Locate the cell with the specified text and output its (x, y) center coordinate. 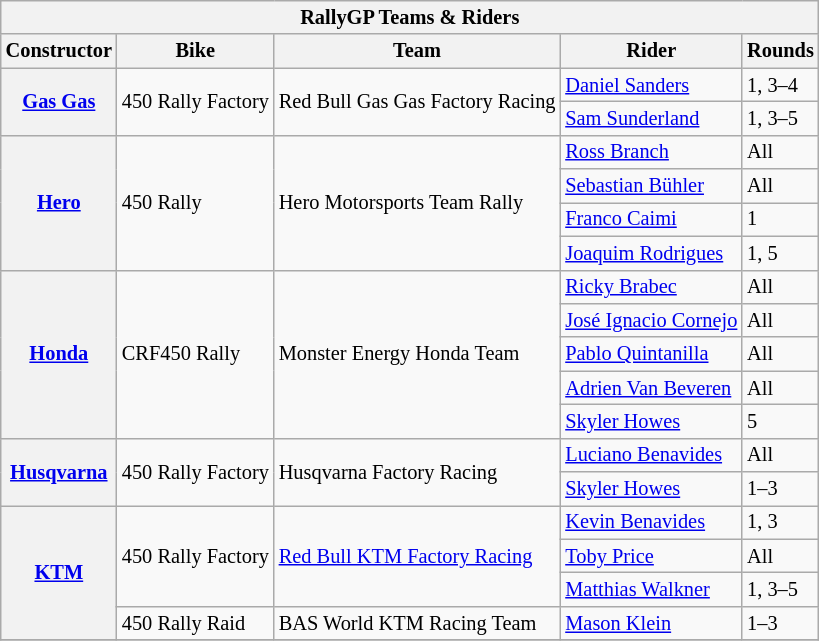
Husqvarna (59, 472)
Hero Motorsports Team Rally (418, 202)
José Ignacio Cornejo (651, 320)
Monster Energy Honda Team (418, 354)
1, 3 (780, 522)
Franco Caimi (651, 219)
Red Bull KTM Factory Racing (418, 556)
RallyGP Teams & Riders (410, 17)
1 (780, 219)
Hero (59, 202)
Adrien Van Beveren (651, 388)
BAS World KTM Racing Team (418, 623)
Ross Branch (651, 152)
Sebastian Bühler (651, 186)
Kevin Benavides (651, 522)
450 Rally Raid (196, 623)
Rider (651, 51)
Constructor (59, 51)
KTM (59, 572)
450 Rally (196, 202)
Ricky Brabec (651, 287)
Toby Price (651, 556)
CRF450 Rally (196, 354)
Gas Gas (59, 102)
Luciano Benavides (651, 455)
Mason Klein (651, 623)
Red Bull Gas Gas Factory Racing (418, 102)
Matthias Walkner (651, 589)
Daniel Sanders (651, 85)
Team (418, 51)
5 (780, 421)
Husqvarna Factory Racing (418, 472)
Bike (196, 51)
Rounds (780, 51)
1, 3–4 (780, 85)
Honda (59, 354)
Pablo Quintanilla (651, 354)
Joaquim Rodrigues (651, 253)
1, 5 (780, 253)
Sam Sunderland (651, 118)
